Return the [x, y] coordinate for the center point of the cell that contains the specified text.  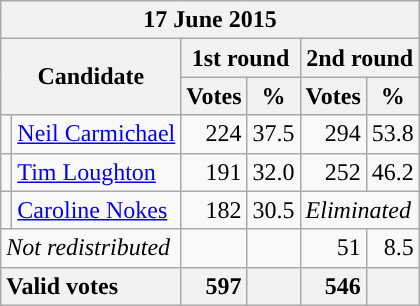
Valid votes [91, 286]
191 [214, 172]
Eliminated [360, 210]
1st round [240, 58]
Caroline Nokes [96, 210]
46.2 [392, 172]
Tim Loughton [96, 172]
Neil Carmichael [96, 134]
Not redistributed [91, 248]
252 [333, 172]
182 [214, 210]
8.5 [392, 248]
224 [214, 134]
2nd round [360, 58]
546 [333, 286]
37.5 [274, 134]
32.0 [274, 172]
294 [333, 134]
53.8 [392, 134]
Candidate [91, 77]
51 [333, 248]
597 [214, 286]
17 June 2015 [210, 20]
30.5 [274, 210]
